Return [X, Y] of the center of cell containing provided text 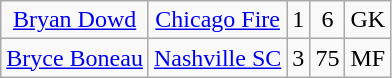
Bryce Boneau [75, 58]
3 [298, 58]
1 [298, 20]
Chicago Fire [217, 20]
Bryan Dowd [75, 20]
75 [328, 58]
MF [368, 58]
GK [368, 20]
6 [328, 20]
Nashville SC [217, 58]
